Pinpoint the cell where the given text exists, returning its [X, Y] midpoint coordinate. 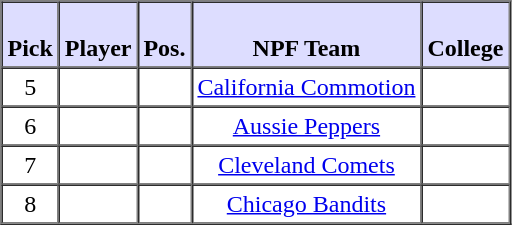
Player [98, 35]
NPF Team [306, 35]
8 [30, 204]
Cleveland Comets [306, 166]
College [465, 35]
Chicago Bandits [306, 204]
7 [30, 166]
6 [30, 126]
Pick [30, 35]
Aussie Peppers [306, 126]
Pos. [164, 35]
California Commotion [306, 88]
5 [30, 88]
